Capture the cell that displays the provided text and extract its (x, y) central coordinate. 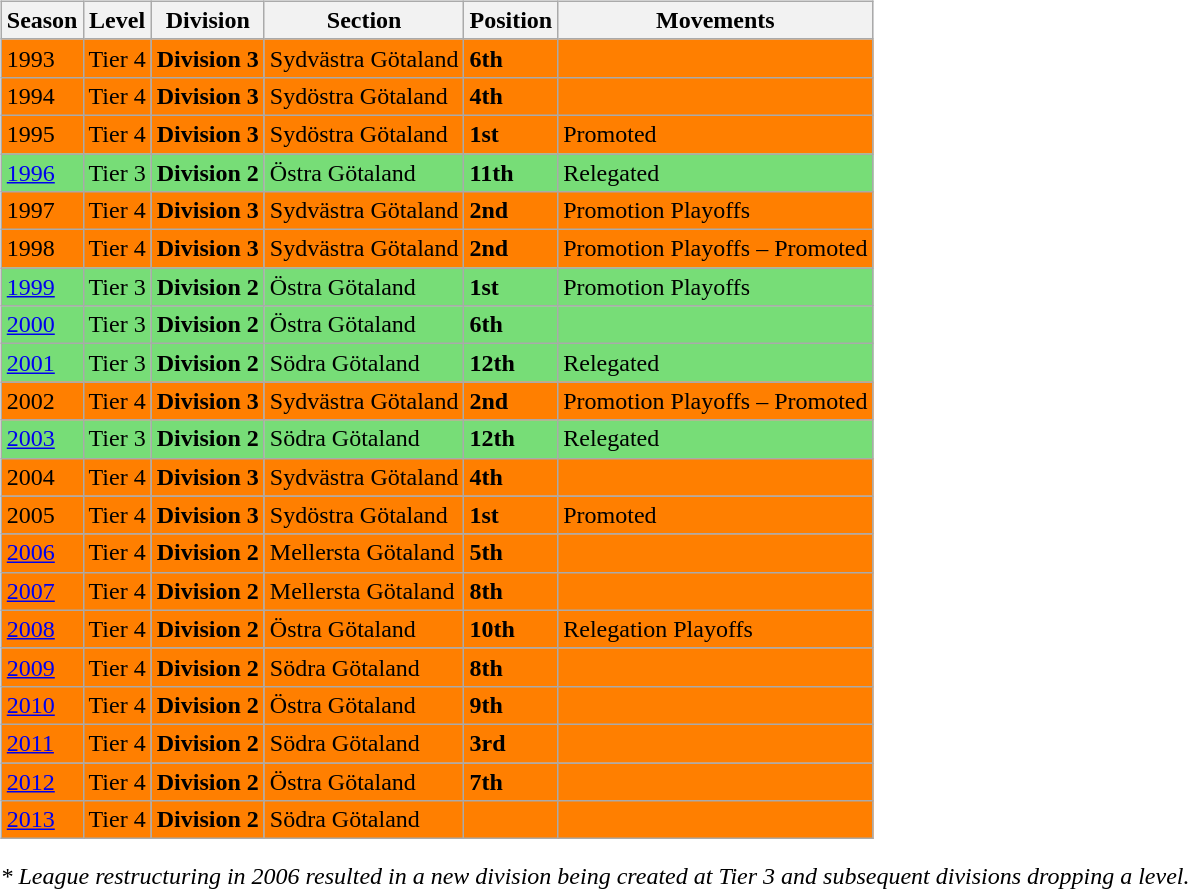
5th (511, 553)
3rd (511, 743)
2009 (42, 667)
2012 (42, 781)
2004 (42, 477)
1996 (42, 173)
1998 (42, 249)
Movements (716, 20)
1994 (42, 96)
Level (117, 20)
1997 (42, 211)
Relegation Playoffs (716, 629)
11th (511, 173)
2011 (42, 743)
9th (511, 705)
1993 (42, 58)
2013 (42, 820)
2008 (42, 629)
Position (511, 20)
2006 (42, 553)
1999 (42, 287)
2002 (42, 401)
Division (208, 20)
7th (511, 781)
2003 (42, 439)
2001 (42, 363)
2005 (42, 515)
Section (364, 20)
2010 (42, 705)
2000 (42, 325)
1995 (42, 134)
2007 (42, 591)
Season (42, 20)
10th (511, 629)
